Pinpoint the cell where the given text exists, returning its [x, y] midpoint coordinate. 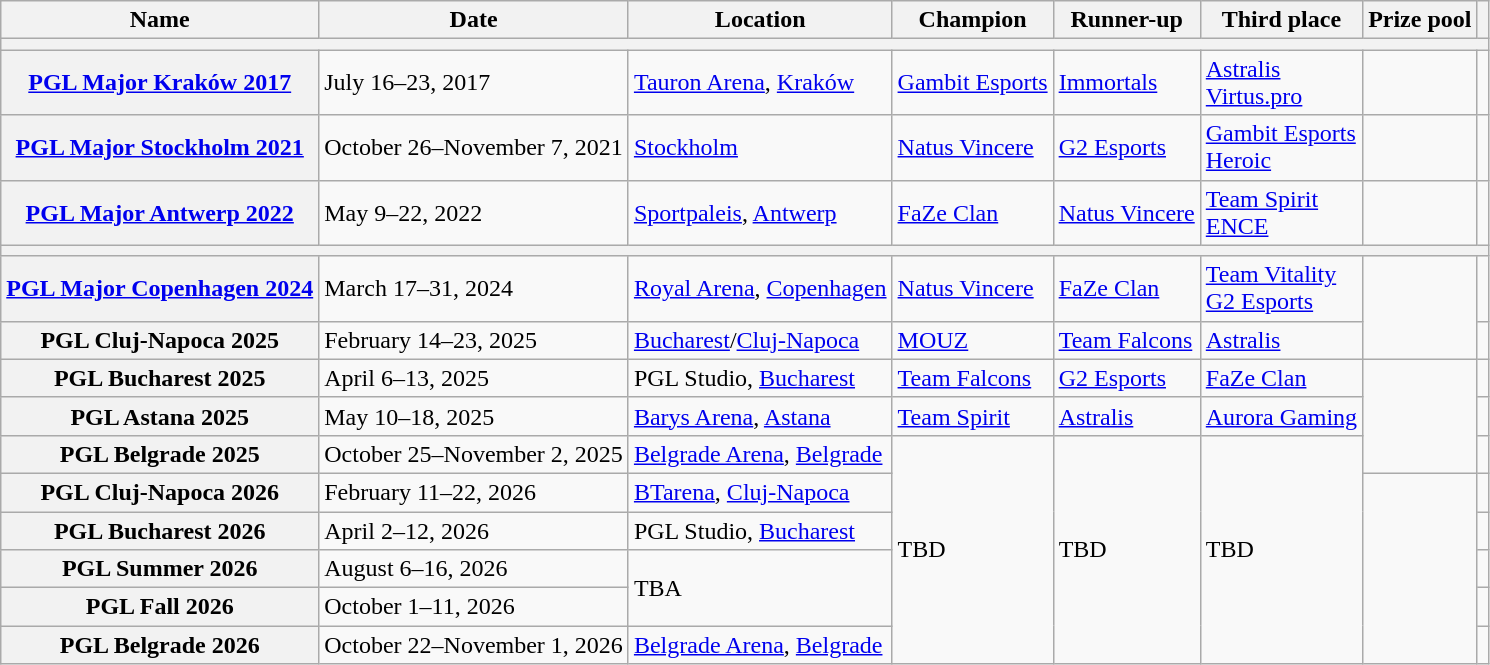
PGL Cluj-Napoca 2025 [160, 340]
Royal Arena, Copenhagen [760, 288]
PGL Astana 2025 [160, 416]
Gambit Esports [972, 82]
Team VitalityG2 Esports [1281, 288]
October 26–November 7, 2021 [474, 148]
October 25–November 2, 2025 [474, 454]
PGL Bucharest 2025 [160, 378]
April 2–12, 2026 [474, 531]
PGL Bucharest 2026 [160, 531]
PGL Belgrade 2026 [160, 645]
Bucharest/Cluj-Napoca [760, 340]
PGL Major Stockholm 2021 [160, 148]
PGL Summer 2026 [160, 569]
October 22–November 1, 2026 [474, 645]
February 14–23, 2025 [474, 340]
May 10–18, 2025 [474, 416]
Location [760, 20]
Aurora Gaming [1281, 416]
October 1–11, 2026 [474, 607]
Third place [1281, 20]
PGL Fall 2026 [160, 607]
February 11–22, 2026 [474, 492]
April 6–13, 2025 [474, 378]
Date [474, 20]
Immortals [1126, 82]
March 17–31, 2024 [474, 288]
Tauron Arena, Kraków [760, 82]
Sportpaleis, Antwerp [760, 212]
Gambit EsportsHeroic [1281, 148]
Team Spirit [972, 416]
AstralisVirtus.pro [1281, 82]
PGL Cluj-Napoca 2026 [160, 492]
Stockholm [760, 148]
Barys Arena, Astana [760, 416]
TBA [760, 588]
May 9–22, 2022 [474, 212]
August 6–16, 2026 [474, 569]
PGL Belgrade 2025 [160, 454]
Champion [972, 20]
Name [160, 20]
July 16–23, 2017 [474, 82]
Team SpiritENCE [1281, 212]
PGL Major Copenhagen 2024 [160, 288]
BTarena, Cluj-Napoca [760, 492]
PGL Major Kraków 2017 [160, 82]
Runner-up [1126, 20]
MOUZ [972, 340]
Prize pool [1420, 20]
PGL Major Antwerp 2022 [160, 212]
